Scan for the cell matching the given text and deliver its (x, y) coordinate at center. 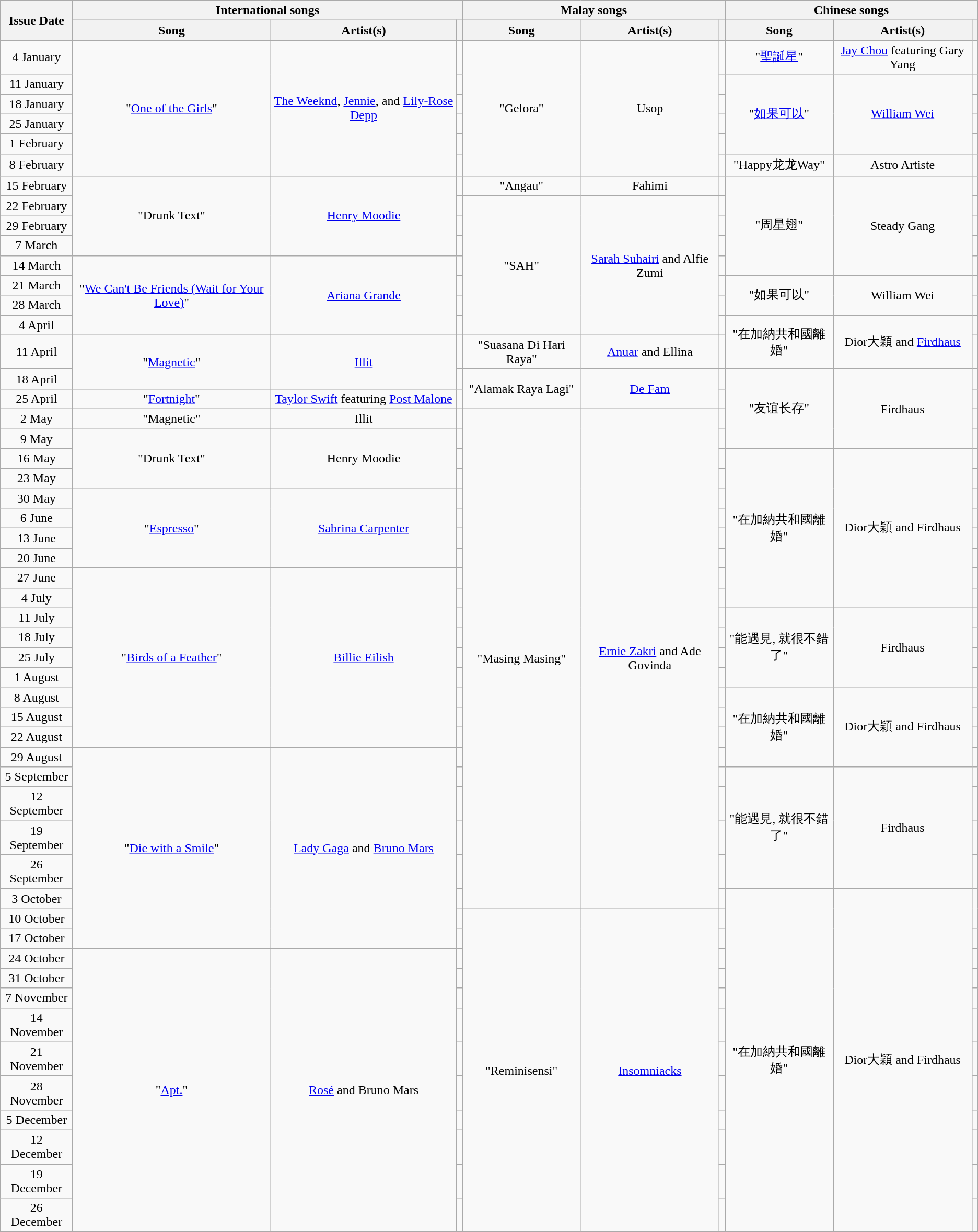
10 October (37, 919)
15 August (37, 717)
"Espresso" (171, 528)
"Masing Masing" (521, 658)
12 December (37, 1146)
29 February (37, 226)
21 November (37, 1059)
25 July (37, 657)
Astro Artiste (903, 165)
Taylor Swift featuring Post Malone (364, 399)
"Birds of a Feather" (171, 657)
2 May (37, 419)
"SAH" (521, 265)
Billie Eilish (364, 657)
28 March (37, 305)
25 January (37, 124)
1 August (37, 677)
"聖誕星" (779, 57)
Sarah Suhairi and Alfie Zumi (650, 265)
27 June (37, 578)
19 September (37, 838)
"Suasana Di Hari Raya" (521, 352)
Ariana Grande (364, 295)
"Gelora" (521, 108)
"Fortnight" (171, 399)
5 December (37, 1120)
The Weeknd, Jennie, and Lily-Rose Depp (364, 108)
Issue Date (37, 20)
8 August (37, 697)
"周星翅" (779, 226)
11 January (37, 84)
"One of the Girls" (171, 108)
4 April (37, 325)
15 February (37, 186)
"Reminisensi" (521, 1070)
Fahimi (650, 186)
31 October (37, 978)
De Fam (650, 389)
5 September (37, 777)
7 March (37, 246)
14 November (37, 1025)
9 May (37, 438)
"友谊长存" (779, 409)
Jay Chou featuring Gary Yang (903, 57)
23 May (37, 479)
Ernie Zakri and Ade Govinda (650, 658)
22 February (37, 206)
13 June (37, 538)
1 February (37, 144)
"Die with a Smile" (171, 848)
Malay songs (593, 10)
18 April (37, 379)
19 December (37, 1181)
4 January (37, 57)
6 June (37, 518)
11 July (37, 618)
Insomniacks (650, 1070)
22 August (37, 737)
20 June (37, 558)
Steady Gang (903, 226)
3 October (37, 899)
Usop (650, 108)
International songs (267, 10)
18 January (37, 104)
26 September (37, 871)
Lady Gaga and Bruno Mars (364, 848)
"We Can't Be Friends (Wait for Your Love)" (171, 295)
28 November (37, 1093)
Sabrina Carpenter (364, 528)
11 April (37, 352)
12 September (37, 804)
Rosé and Bruno Mars (364, 1090)
"Angau" (521, 186)
8 February (37, 165)
"Alamak Raya Lagi" (521, 389)
7 November (37, 998)
25 April (37, 399)
26 December (37, 1215)
Chinese songs (852, 10)
21 March (37, 285)
30 May (37, 498)
Anuar and Ellina (650, 352)
14 March (37, 265)
24 October (37, 958)
29 August (37, 757)
17 October (37, 938)
"Apt." (171, 1090)
"Happy龙龙Way" (779, 165)
4 July (37, 598)
18 July (37, 637)
16 May (37, 459)
